Scan for the cell matching the given text and deliver its [x, y] coordinate at center. 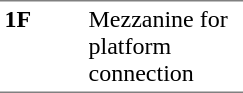
1F [42, 46]
Mezzanine for platform connection [164, 46]
